Scan for the cell matching the given text and deliver its [X, Y] coordinate at center. 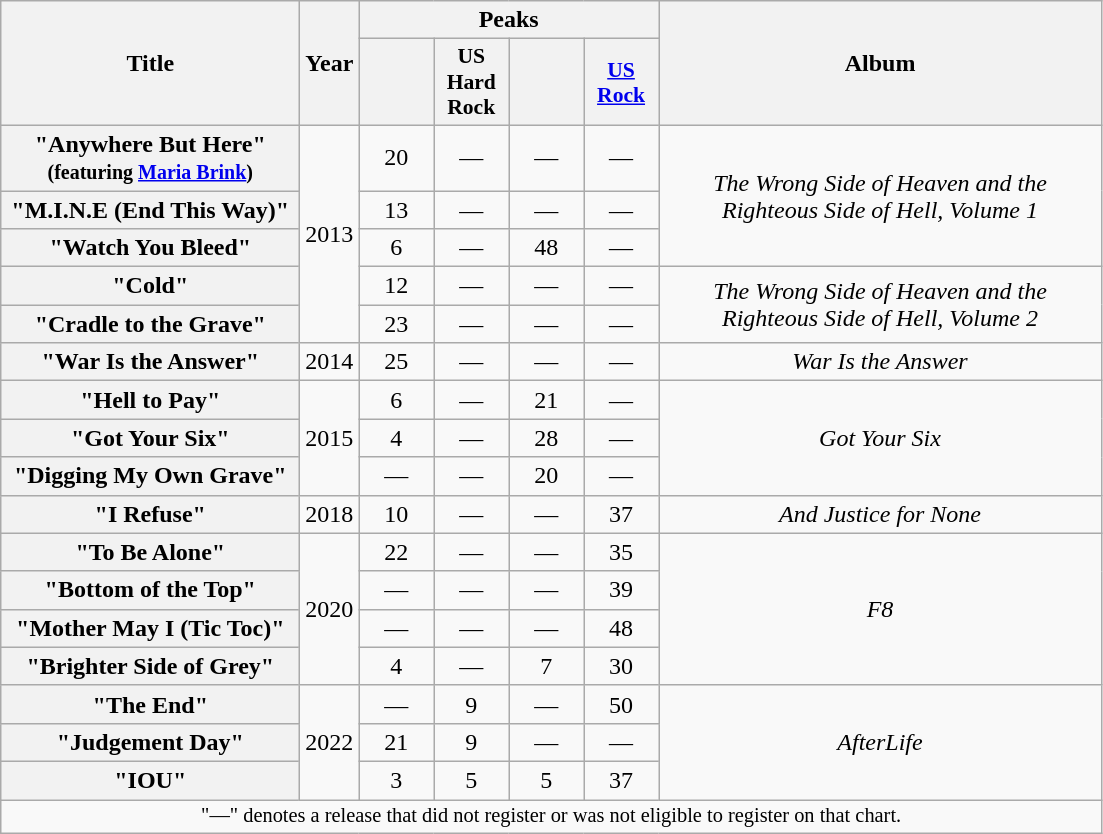
10 [396, 514]
"Mother May I (Tic Toc)" [150, 628]
"Cold" [150, 286]
"Bottom of the Top" [150, 590]
"Got Your Six" [150, 438]
F8 [880, 609]
Got Your Six [880, 438]
And Justice for None [880, 514]
The Wrong Side of Heaven and the Righteous Side of Hell, Volume 1 [880, 196]
"Cradle to the Grave" [150, 324]
2014 [330, 362]
"The End" [150, 704]
"I Refuse" [150, 514]
28 [546, 438]
30 [622, 666]
22 [396, 552]
"Anywhere But Here"(featuring Maria Brink) [150, 158]
"Brighter Side of Grey" [150, 666]
2018 [330, 514]
50 [622, 704]
12 [396, 286]
War Is the Answer [880, 362]
Title [150, 64]
USHardRock [472, 82]
7 [546, 666]
The Wrong Side of Heaven and the Righteous Side of Hell, Volume 2 [880, 305]
35 [622, 552]
39 [622, 590]
"Hell to Pay" [150, 400]
Year [330, 64]
23 [396, 324]
25 [396, 362]
3 [396, 780]
AfterLife [880, 742]
"Digging My Own Grave" [150, 476]
Album [880, 64]
"M.I.N.E (End This Way)" [150, 209]
"War Is the Answer" [150, 362]
Peaks [509, 20]
"To Be Alone" [150, 552]
2015 [330, 438]
2013 [330, 234]
"Judgement Day" [150, 742]
"IOU" [150, 780]
USRock [622, 82]
2020 [330, 609]
13 [396, 209]
"—" denotes a release that did not register or was not eligible to register on that chart. [552, 817]
"Watch You Bleed" [150, 248]
2022 [330, 742]
